Detect which cell encompasses the target text, then output its [x, y] center coordinate. 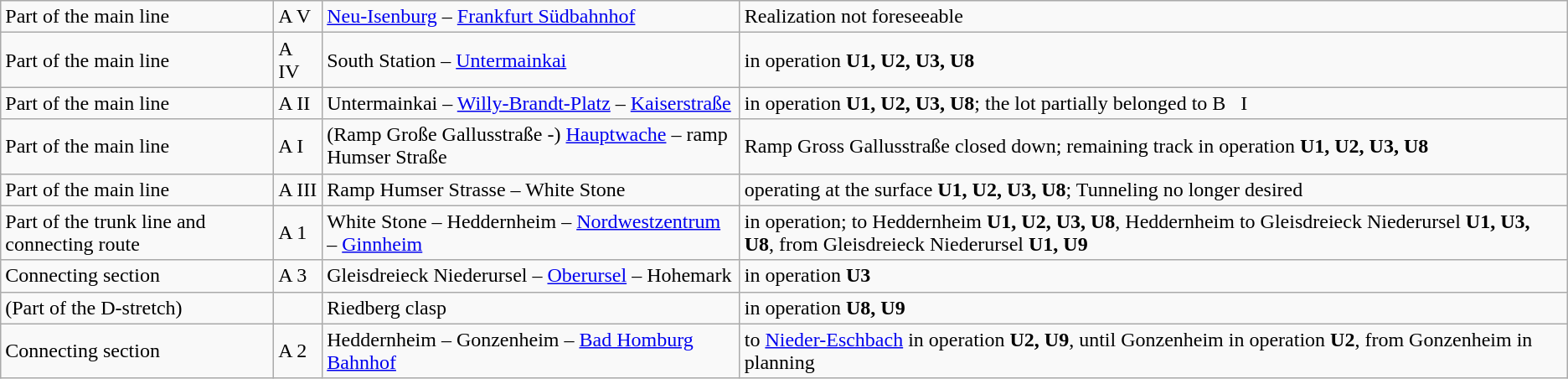
operating at the surface U1, U2, U3, U8; Tunneling no longer desired [1153, 189]
in operation U3 [1153, 276]
in operation U1, U2, U3, U8; the lot partially belonged to B I [1153, 103]
South Station – Untermainkai [531, 60]
Realization not foreseeable [1153, 17]
Part of the trunk line and connecting route [137, 233]
A 3 [298, 276]
Ramp Humser Strasse – White Stone [531, 189]
A III [298, 189]
A I [298, 146]
in operation U8, U9 [1153, 308]
A V [298, 17]
Untermainkai – Willy-Brandt-Platz – Kaiserstraße [531, 103]
Gleisdreieck Niederursel – Oberursel – Hohemark [531, 276]
in operation U1, U2, U3, U8 [1153, 60]
Riedberg clasp [531, 308]
(Part of the D-stretch) [137, 308]
in operation; to Heddernheim U1, U2, U3, U8, Heddernheim to Gleisdreieck Niederursel U1, U3, U8, from Gleisdreieck Niederursel U1, U9 [1153, 233]
A IV [298, 60]
White Stone – Heddernheim – Nordwestzentrum – Ginnheim [531, 233]
to Nieder-Eschbach in operation U2, U9, until Gonzenheim in operation U2, from Gonzenheim in planning [1153, 350]
A 1 [298, 233]
Neu-Isenburg – Frankfurt Südbahnhof [531, 17]
A II [298, 103]
Ramp Gross Gallusstraße closed down; remaining track in operation U1, U2, U3, U8 [1153, 146]
A 2 [298, 350]
Heddernheim – Gonzenheim – Bad Homburg Bahnhof [531, 350]
(Ramp Große Gallusstraße -) Hauptwache – ramp Humser Straße [531, 146]
